Return [X, Y] of the center of cell containing provided text 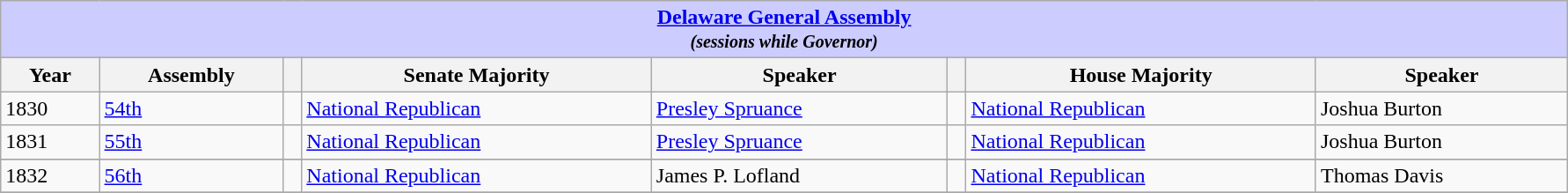
55th [192, 142]
Senate Majority [477, 75]
1832 [50, 175]
Thomas Davis [1441, 175]
Year [50, 75]
House Majority [1141, 75]
54th [192, 108]
James P. Lofland [799, 175]
56th [192, 175]
1830 [50, 108]
Assembly [192, 75]
Delaware General Assembly (sessions while Governor) [785, 30]
1831 [50, 142]
